Return [x, y] of the center of cell containing provided text 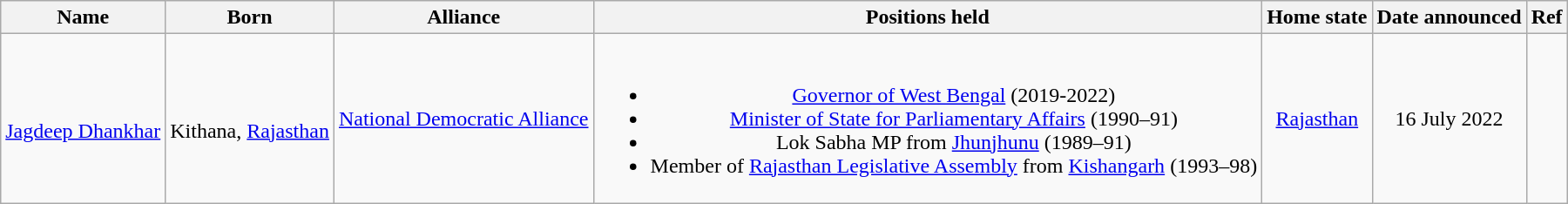
Kithana, Rajasthan [250, 119]
16 July 2022 [1450, 119]
Positions held [928, 17]
Rajasthan [1317, 119]
Born [250, 17]
Date announced [1450, 17]
National Democratic Alliance [463, 119]
Jagdeep Dhankhar [84, 119]
Alliance [463, 17]
Name [84, 17]
Ref [1547, 17]
Home state [1317, 17]
